Provide the [X, Y] coordinate of the cell's center where the given text is located.  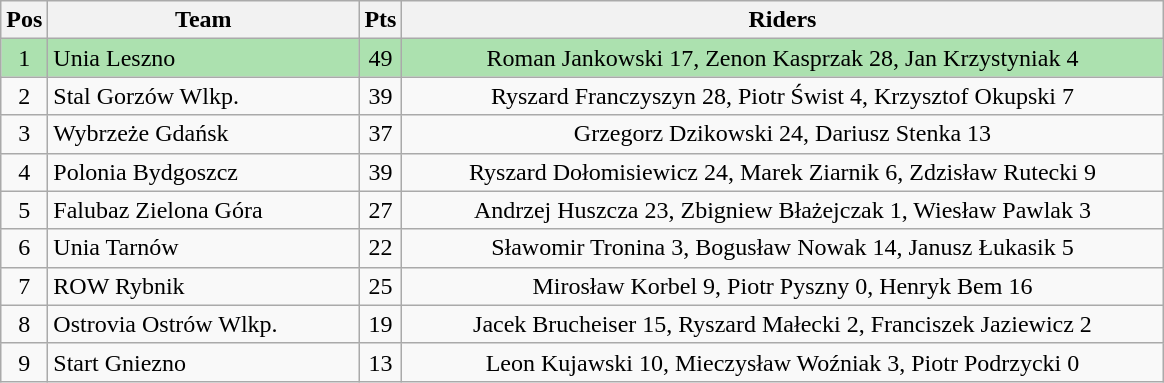
9 [24, 362]
Pos [24, 20]
8 [24, 324]
Pts [380, 20]
1 [24, 58]
Ryszard Dołomisiewicz 24, Marek Ziarnik 6, Zdzisław Rutecki 9 [782, 172]
Riders [782, 20]
49 [380, 58]
7 [24, 286]
Ostrovia Ostrów Wlkp. [204, 324]
2 [24, 96]
Wybrzeże Gdańsk [204, 134]
27 [380, 210]
4 [24, 172]
22 [380, 248]
Andrzej Huszcza 23, Zbigniew Błażejczak 1, Wiesław Pawlak 3 [782, 210]
ROW Rybnik [204, 286]
Mirosław Korbel 9, Piotr Pyszny 0, Henryk Bem 16 [782, 286]
19 [380, 324]
Roman Jankowski 17, Zenon Kasprzak 28, Jan Krzystyniak 4 [782, 58]
Stal Gorzów Wlkp. [204, 96]
Unia Leszno [204, 58]
Sławomir Tronina 3, Bogusław Nowak 14, Janusz Łukasik 5 [782, 248]
Start Gniezno [204, 362]
25 [380, 286]
6 [24, 248]
Grzegorz Dzikowski 24, Dariusz Stenka 13 [782, 134]
13 [380, 362]
Unia Tarnów [204, 248]
Leon Kujawski 10, Mieczysław Woźniak 3, Piotr Podrzycki 0 [782, 362]
3 [24, 134]
Polonia Bydgoszcz [204, 172]
5 [24, 210]
Team [204, 20]
37 [380, 134]
Jacek Brucheiser 15, Ryszard Małecki 2, Franciszek Jaziewicz 2 [782, 324]
Falubaz Zielona Góra [204, 210]
Ryszard Franczyszyn 28, Piotr Świst 4, Krzysztof Okupski 7 [782, 96]
